Search for the cell housing the specified text and yield its (x, y) center coordinate. 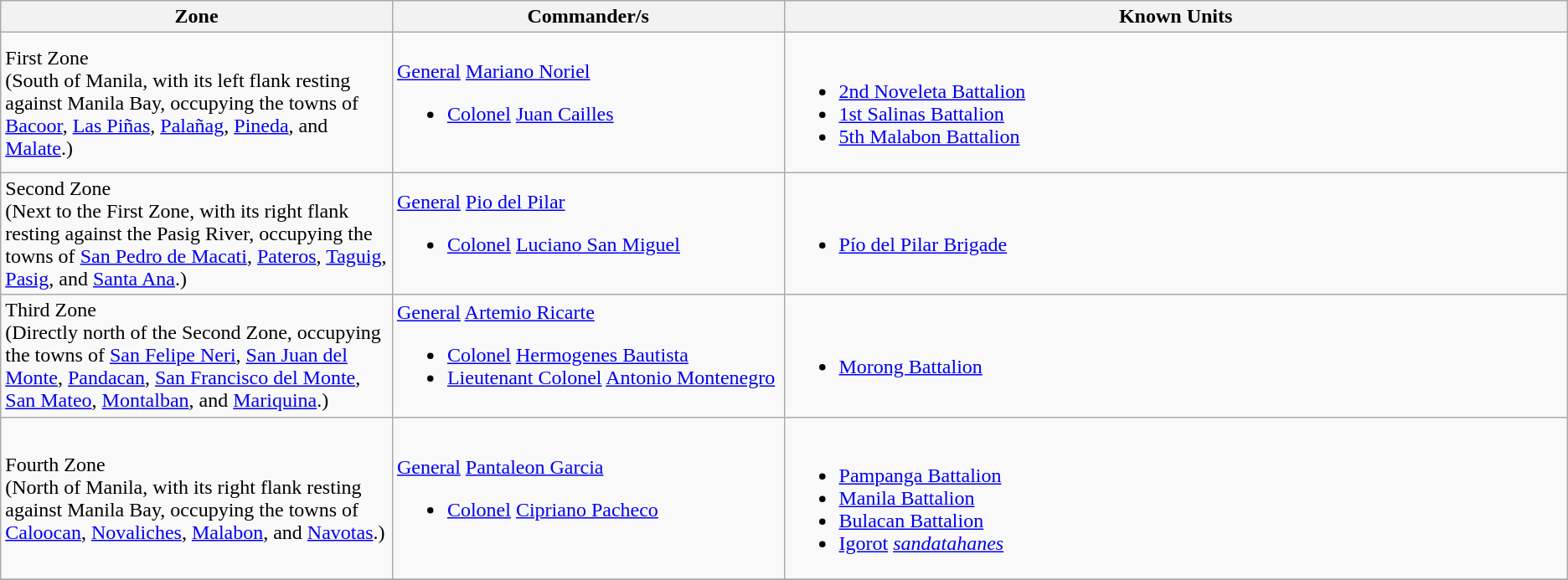
Known Units (1176, 17)
2nd Noveleta Battalion1st Salinas Battalion5th Malabon Battalion (1176, 102)
General Mariano NorielColonel Juan Cailles (588, 102)
General Pantaleon GarciaColonel Cipriano Pacheco (588, 498)
Pampanga BattalionManila BattalionBulacan BattalionIgorot sandatahanes (1176, 498)
General Artemio RicarteColonel Hermogenes BautistaLieutenant Colonel Antonio Montenegro (588, 356)
First Zone(South of Manila, with its left flank resting against Manila Bay, occupying the towns of Bacoor, Las Piñas, Palañag, Pineda, and Malate.) (197, 102)
Commander/s (588, 17)
Morong Battalion (1176, 356)
Zone (197, 17)
Pío del Pilar Brigade (1176, 234)
Fourth Zone(North of Manila, with its right flank resting against Manila Bay, occupying the towns of Caloocan, Novaliches, Malabon, and Navotas.) (197, 498)
General Pio del PilarColonel Luciano San Miguel (588, 234)
